From the cell containing the given text, extract its center point as (x, y) coordinate. 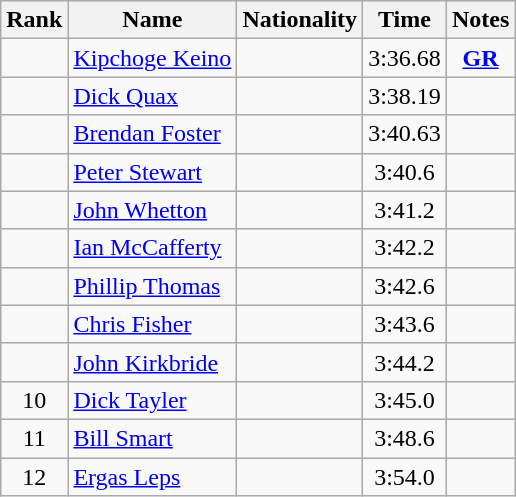
Nationality (300, 20)
Peter Stewart (152, 172)
Ian McCafferty (152, 248)
Rank (34, 20)
11 (34, 438)
Kipchoge Keino (152, 58)
3:42.2 (405, 248)
Bill Smart (152, 438)
3:36.68 (405, 58)
Time (405, 20)
Phillip Thomas (152, 286)
Brendan Foster (152, 134)
Dick Tayler (152, 400)
3:44.2 (405, 362)
Ergas Leps (152, 477)
3:54.0 (405, 477)
3:41.2 (405, 210)
GR (480, 58)
John Kirkbride (152, 362)
Dick Quax (152, 96)
Chris Fisher (152, 324)
John Whetton (152, 210)
3:40.63 (405, 134)
3:43.6 (405, 324)
Notes (480, 20)
3:48.6 (405, 438)
12 (34, 477)
10 (34, 400)
3:40.6 (405, 172)
3:42.6 (405, 286)
Name (152, 20)
3:38.19 (405, 96)
3:45.0 (405, 400)
